Detect which cell encompasses the target text, then output its (X, Y) center coordinate. 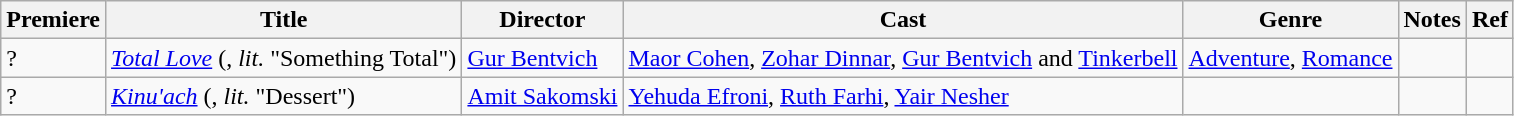
Yehuda Efroni, Ruth Farhi, Yair Nesher (903, 96)
Ref (1490, 20)
Genre (1290, 20)
Adventure, Romance (1290, 58)
Amit Sakomski (542, 96)
Notes (1432, 20)
Cast (903, 20)
Total Love (, lit. "Something Total") (284, 58)
Maor Cohen, Zohar Dinnar, Gur Bentvich and Tinkerbell (903, 58)
Director (542, 20)
Title (284, 20)
Premiere (54, 20)
Kinu'ach (, lit. "Dessert") (284, 96)
Gur Bentvich (542, 58)
